Capture the cell that displays the provided text and extract its (x, y) central coordinate. 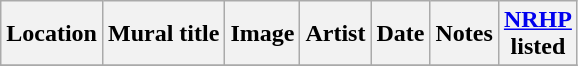
Artist (336, 34)
Location (52, 34)
Notes (464, 34)
Date (400, 34)
Image (262, 34)
Mural title (163, 34)
NRHPlisted (538, 34)
